Return (X, Y) of the center of cell containing provided text 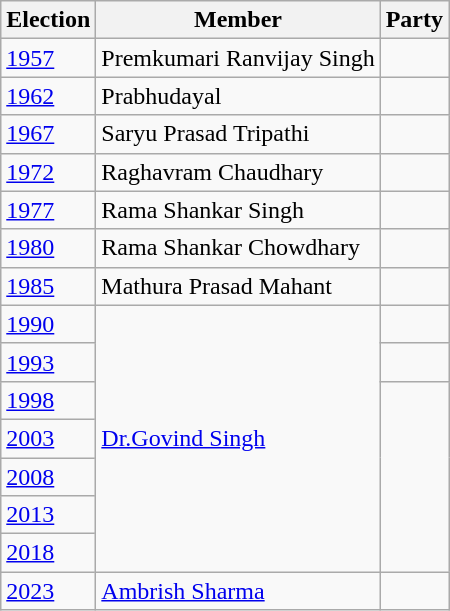
2018 (48, 553)
Dr.Govind Singh (238, 438)
Party (414, 20)
2023 (48, 591)
Member (238, 20)
1993 (48, 362)
Rama Shankar Singh (238, 210)
Ambrish Sharma (238, 591)
1985 (48, 286)
Election (48, 20)
1962 (48, 96)
1972 (48, 172)
Raghavram Chaudhary (238, 172)
Rama Shankar Chowdhary (238, 248)
2008 (48, 477)
1977 (48, 210)
Mathura Prasad Mahant (238, 286)
1980 (48, 248)
Prabhudayal (238, 96)
2003 (48, 438)
2013 (48, 515)
1967 (48, 134)
1998 (48, 400)
1957 (48, 58)
1990 (48, 324)
Saryu Prasad Tripathi (238, 134)
Premkumari Ranvijay Singh (238, 58)
